For the text-containing cell, return its midpoint in (X, Y) coordinate format. 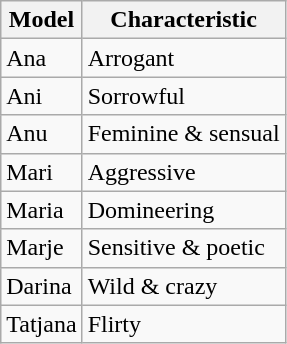
Marje (42, 248)
Tatjana (42, 324)
Maria (42, 210)
Sorrowful (184, 96)
Anu (42, 134)
Ana (42, 58)
Wild & crazy (184, 286)
Characteristic (184, 20)
Domineering (184, 210)
Darina (42, 286)
Model (42, 20)
Flirty (184, 324)
Mari (42, 172)
Sensitive & poetic (184, 248)
Aggressive (184, 172)
Feminine & sensual (184, 134)
Ani (42, 96)
Arrogant (184, 58)
